Return the [X, Y] coordinate for the center point of the cell that contains the specified text.  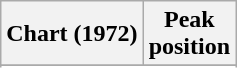
Peak position [189, 34]
Chart (1972) [72, 34]
